Provide the (x, y) coordinate of the cell's center where the given text is located.  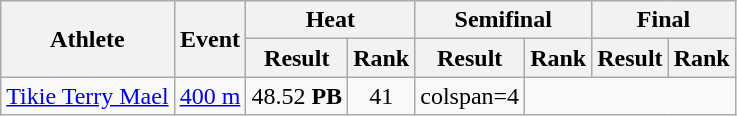
Athlete (88, 39)
48.52 PB (297, 96)
Final (664, 20)
Tikie Terry Mael (88, 96)
Heat (330, 20)
Semifinal (504, 20)
400 m (210, 96)
colspan=4 (470, 96)
Event (210, 39)
41 (382, 96)
